Provide the (X, Y) coordinate of the cell's center where the given text is located.  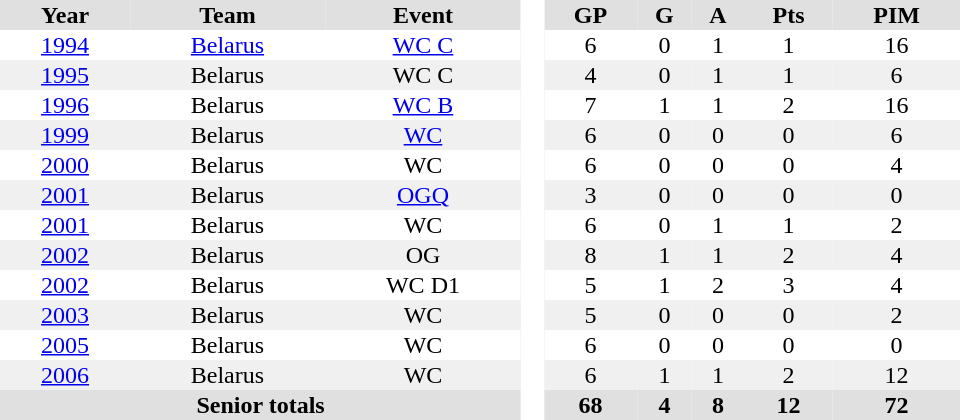
7 (590, 105)
2005 (65, 345)
2000 (65, 165)
PIM (896, 15)
WC D1 (423, 285)
Senior totals (260, 405)
OGQ (423, 195)
A (718, 15)
Year (65, 15)
GP (590, 15)
1994 (65, 45)
Event (423, 15)
OG (423, 255)
2003 (65, 315)
Team (228, 15)
1995 (65, 75)
72 (896, 405)
WC B (423, 105)
G (664, 15)
1999 (65, 135)
68 (590, 405)
1996 (65, 105)
2006 (65, 375)
Pts (788, 15)
